Detect which cell encompasses the target text, then output its (x, y) center coordinate. 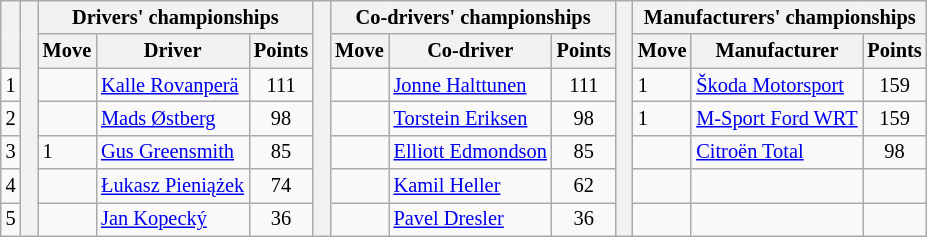
Driver (172, 51)
Pavel Dresler (470, 219)
74 (281, 186)
4 (11, 186)
Jan Kopecký (172, 219)
Co-driver (470, 51)
Mads Østberg (172, 118)
Łukasz Pieniążek (172, 186)
Citroën Total (776, 152)
Elliott Edmondson (470, 152)
Manufacturers' championships (780, 17)
M-Sport Ford WRT (776, 118)
Drivers' championships (176, 17)
5 (11, 219)
Jonne Halttunen (470, 85)
62 (584, 186)
Gus Greensmith (172, 152)
Co-drivers' championships (473, 17)
2 (11, 118)
Kalle Rovanperä (172, 85)
3 (11, 152)
Kamil Heller (470, 186)
Torstein Eriksen (470, 118)
Škoda Motorsport (776, 85)
Manufacturer (776, 51)
